Pinpoint the cell where the given text exists, returning its [x, y] midpoint coordinate. 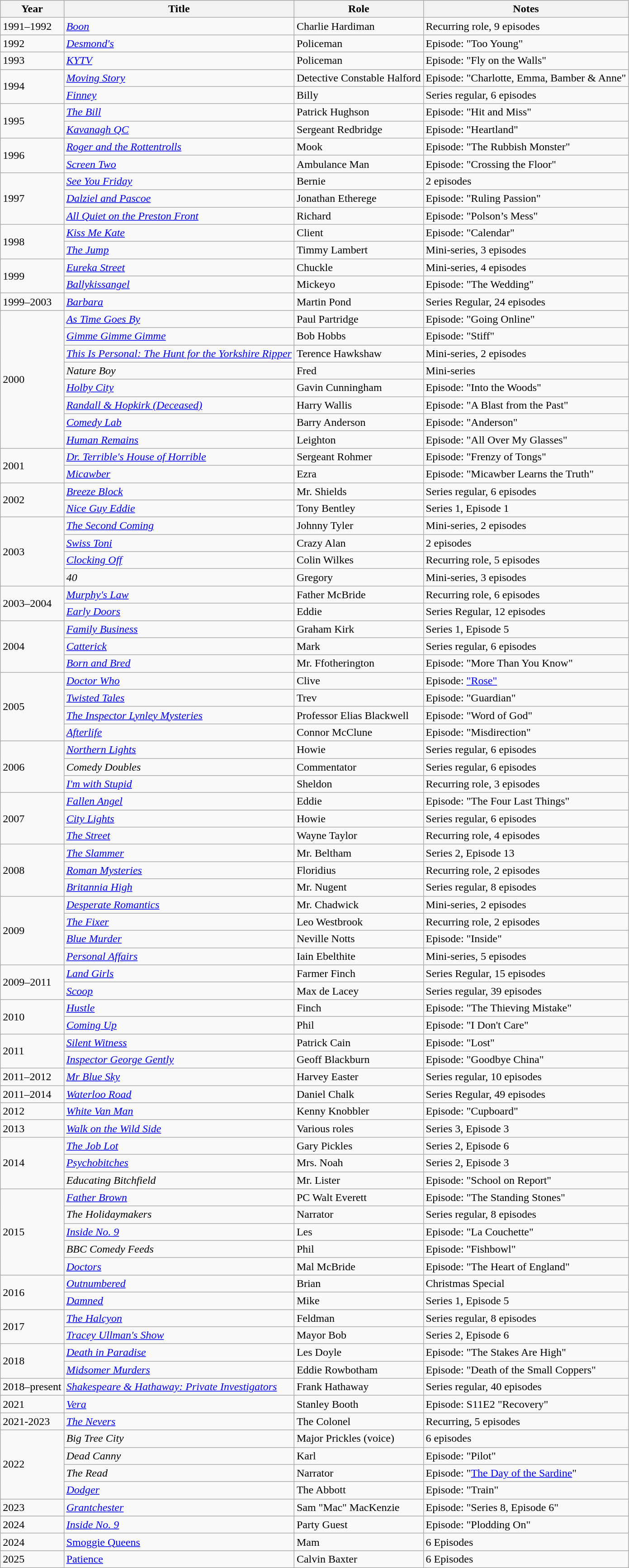
Barbara [179, 302]
Series regular, 10 episodes [526, 1077]
Charlie Hardiman [359, 26]
Timmy Lambert [359, 250]
Episode: "All Over My Glasses" [526, 439]
The Abbott [359, 1490]
The Fixer [179, 922]
Jonathan Etherege [359, 198]
Party Guest [359, 1525]
Dr. Terrible's House of Horrible [179, 457]
Sergeant Rohmer [359, 457]
Mini-series [526, 371]
Leo Westbrook [359, 922]
Gavin Cunningham [359, 388]
Waterloo Road [179, 1094]
Dodger [179, 1490]
Iain Ebelthite [359, 956]
Comedy Lab [179, 422]
Clive [359, 681]
Coming Up [179, 1025]
Series Regular, 12 episodes [526, 612]
Catterick [179, 646]
This Is Personal: The Hunt for the Yorkshire Ripper [179, 353]
Finch [359, 1008]
Episode: "Pilot" [526, 1456]
2002 [32, 500]
Mook [359, 147]
Feldman [359, 1318]
Vera [179, 1404]
City Lights [179, 819]
Mr. Nugent [359, 887]
Connor McClune [359, 732]
Episode: "Misdirection" [526, 732]
Episode: "Inside" [526, 939]
Episode: "Crossing the Floor" [526, 164]
Eddie Rowbotham [359, 1370]
Afterlife [179, 732]
Richard [359, 216]
Walk on the Wild Side [179, 1129]
Educating Bitchfield [179, 1180]
Series regular, 40 episodes [526, 1387]
Series 2, Episode 13 [526, 853]
Mickeyo [359, 285]
Episode: "Anderson" [526, 422]
Recurring role, 6 episodes [526, 595]
Mr. Ffotherington [359, 663]
Tony Bentley [359, 509]
Paul Partridge [359, 319]
2025 [32, 1559]
Dead Canny [179, 1456]
Mini-series, 4 episodes [526, 267]
Episode: "Frenzy of Tongs" [526, 457]
The Nevers [179, 1421]
Episode: "Fly on the Walls" [526, 61]
1992 [32, 43]
PC Walt Everett [359, 1197]
The Holidaymakers [179, 1215]
Series regular, 39 episodes [526, 991]
Mark [359, 646]
Episode: "The Wedding" [526, 285]
Outnumbered [179, 1283]
Stanley Booth [359, 1404]
Mayor Bob [359, 1335]
Mrs. Noah [359, 1163]
2023 [32, 1507]
Episode: "Heartland" [526, 129]
Terence Hawkshaw [359, 353]
Doctor Who [179, 681]
Ambulance Man [359, 164]
Breeze Block [179, 491]
1999 [32, 276]
1994 [32, 86]
Episode: "Ruling Passion" [526, 198]
Title [179, 9]
Les Doyle [359, 1353]
Sergeant Redbridge [359, 129]
Episode: "Too Young" [526, 43]
Silent Witness [179, 1042]
Boon [179, 26]
The Colonel [359, 1421]
The Bill [179, 112]
Britannia High [179, 887]
Series 3, Episode 3 [526, 1129]
Inspector George Gently [179, 1060]
Series Regular, 24 episodes [526, 302]
Episode: "Stiff" [526, 336]
2005 [32, 706]
Big Tree City [179, 1439]
The Street [179, 836]
Hustle [179, 1008]
Fred [359, 371]
2003–2004 [32, 603]
Episode: "Micawber Learns the Truth" [526, 474]
Scoop [179, 991]
Harry Wallis [359, 405]
Episode: "Word of God" [526, 715]
2015 [32, 1232]
Patience [179, 1559]
Mr Blue Sky [179, 1077]
Screen Two [179, 164]
Clocking Off [179, 560]
Mr. Chadwick [359, 905]
Gimme Gimme Gimme [179, 336]
2007 [32, 819]
Detective Constable Halford [359, 78]
Trev [359, 698]
2017 [32, 1327]
Father Brown [179, 1197]
Grantchester [179, 1507]
Episode: "I Don't Care" [526, 1025]
6 episodes [526, 1439]
Client [359, 233]
Shakespeare & Hathaway: Private Investigators [179, 1387]
Frank Hathaway [359, 1387]
Gary Pickles [359, 1146]
Father McBride [359, 595]
Sam "Mac" MacKenzie [359, 1507]
White Van Man [179, 1111]
Ballykissangel [179, 285]
Johnny Tyler [359, 526]
Twisted Tales [179, 698]
Bernie [359, 181]
Nice Guy Eddie [179, 509]
Mr. Shields [359, 491]
Harvey Easter [359, 1077]
Kenny Knobbler [359, 1111]
2001 [32, 465]
2004 [32, 646]
Finney [179, 95]
Damned [179, 1301]
Episode: "Train" [526, 1490]
Episode: "Rose" [526, 681]
Patrick Hughson [359, 112]
Episode: "The Four Last Things" [526, 801]
Episode: "The Thieving Mistake" [526, 1008]
Episode: "Guardian" [526, 698]
Tracey Ullman's Show [179, 1335]
Episode: "La Couchette" [526, 1232]
Micawber [179, 474]
Mini-series, 5 episodes [526, 956]
Early Doors [179, 612]
Gregory [359, 577]
Series Regular, 15 episodes [526, 973]
Eureka Street [179, 267]
40 [179, 577]
Series 2, Episode 3 [526, 1163]
Series Regular, 49 episodes [526, 1094]
Barry Anderson [359, 422]
Recurring role, 3 episodes [526, 784]
Various roles [359, 1129]
The Jump [179, 250]
Episode: "Lost" [526, 1042]
2018 [32, 1361]
Murphy's Law [179, 595]
Christmas Special [526, 1283]
Episode: "Death of the Small Coppers" [526, 1370]
The Slammer [179, 853]
Chuckle [359, 267]
Dalziel and Pascoe [179, 198]
2021-2023 [32, 1421]
Personal Affairs [179, 956]
Midsomer Murders [179, 1370]
Family Business [179, 629]
1996 [32, 155]
Floridius [359, 870]
2011–2014 [32, 1094]
2014 [32, 1163]
Notes [526, 9]
Fallen Angel [179, 801]
As Time Goes By [179, 319]
Randall & Hopkirk (Deceased) [179, 405]
Mr. Lister [359, 1180]
Episode: "Polson’s Mess" [526, 216]
Episode: "Charlotte, Emma, Bamber & Anne" [526, 78]
Patrick Cain [359, 1042]
Bob Hobbs [359, 336]
Episode: "A Blast from the Past" [526, 405]
Mike [359, 1301]
Mr. Beltham [359, 853]
All Quiet on the Preston Front [179, 216]
Episode: "Goodbye China" [526, 1060]
2003 [32, 552]
2021 [32, 1404]
1995 [32, 121]
Desmond's [179, 43]
Episode: "The Day of the Sardine" [526, 1473]
Ezra [359, 474]
Nature Boy [179, 371]
The Read [179, 1473]
2006 [32, 767]
Brian [359, 1283]
Episode: "More Than You Know" [526, 663]
The Inspector Lynley Mysteries [179, 715]
2012 [32, 1111]
Episode: "School on Report" [526, 1180]
Doctors [179, 1266]
Neville Notts [359, 939]
Farmer Finch [359, 973]
2011–2012 [32, 1077]
Episode: S11E2 "Recovery" [526, 1404]
Professor Elias Blackwell [359, 715]
BBC Comedy Feeds [179, 1249]
Episode: "Hit and Miss" [526, 112]
Episode: "The Heart of England" [526, 1266]
Holby City [179, 388]
1998 [32, 242]
2011 [32, 1051]
Episode: "Plodding On" [526, 1525]
Episode: "Cupboard" [526, 1111]
2013 [32, 1129]
Commentator [359, 767]
Blue Murder [179, 939]
Episode: "Into the Woods" [526, 388]
2000 [32, 379]
Comedy Doubles [179, 767]
Swiss Toni [179, 543]
Recurring role, 4 episodes [526, 836]
Colin Wilkes [359, 560]
The Halcyon [179, 1318]
Daniel Chalk [359, 1094]
Born and Bred [179, 663]
2009–2011 [32, 982]
KYTV [179, 61]
Sheldon [359, 784]
2009 [32, 930]
2016 [32, 1292]
Leighton [359, 439]
Graham Kirk [359, 629]
2008 [32, 870]
Episode: "Series 8, Episode 6" [526, 1507]
2010 [32, 1016]
The Second Coming [179, 526]
Land Girls [179, 973]
Roger and the Rottentrolls [179, 147]
Billy [359, 95]
Smoggie Queens [179, 1542]
Kavanagh QC [179, 129]
Role [359, 9]
2022 [32, 1464]
Recurring, 5 episodes [526, 1421]
Death in Paradise [179, 1353]
Human Remains [179, 439]
Karl [359, 1456]
Recurring role, 9 episodes [526, 26]
Recurring role, 5 episodes [526, 560]
Episode: "Fishbowl" [526, 1249]
2018–present [32, 1387]
Northern Lights [179, 749]
Moving Story [179, 78]
Psychobitches [179, 1163]
Series 1, Episode 1 [526, 509]
Episode: "Calendar" [526, 233]
1993 [32, 61]
Episode: "Going Online" [526, 319]
Les [359, 1232]
I'm with Stupid [179, 784]
1999–2003 [32, 302]
Episode: "The Stakes Are High" [526, 1353]
Year [32, 9]
1991–1992 [32, 26]
Max de Lacey [359, 991]
Geoff Blackburn [359, 1060]
See You Friday [179, 181]
Wayne Taylor [359, 836]
Kiss Me Kate [179, 233]
Mal McBride [359, 1266]
Crazy Alan [359, 543]
Desperate Romantics [179, 905]
The Job Lot [179, 1146]
Mam [359, 1542]
1997 [32, 198]
Episode: "The Standing Stones" [526, 1197]
Roman Mysteries [179, 870]
Calvin Baxter [359, 1559]
Major Prickles (voice) [359, 1439]
Martin Pond [359, 302]
Episode: "The Rubbish Monster" [526, 147]
